Capture the cell that displays the provided text and extract its [X, Y] central coordinate. 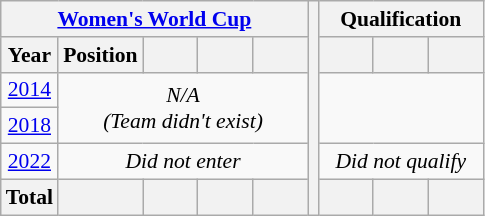
Total [30, 197]
N/A(Team didn't exist) [183, 108]
Position [100, 55]
2018 [30, 126]
2014 [30, 90]
Women's World Cup [154, 19]
Qualification [400, 19]
2022 [30, 162]
Year [30, 55]
Did not enter [183, 162]
Did not qualify [400, 162]
